Provide the (X, Y) coordinate of the cell's center where the given text is located.  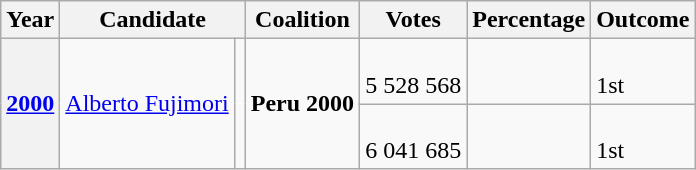
Alberto Fujimori (147, 104)
Percentage (529, 20)
5 528 568 (414, 72)
Year (30, 20)
Peru 2000 (302, 104)
Candidate (152, 20)
6 041 685 (414, 136)
Outcome (643, 20)
2000 (30, 104)
Votes (414, 20)
Coalition (302, 20)
